Identify which cell holds the provided text, then report its [X, Y] central coordinate. 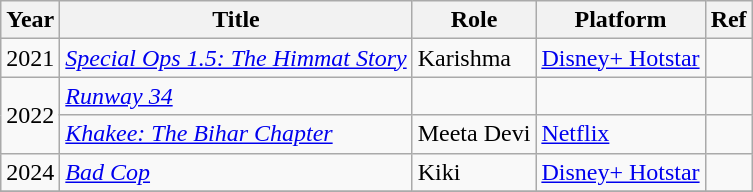
2022 [30, 115]
Karishma [474, 58]
Runway 34 [236, 96]
Kiki [474, 172]
Role [474, 20]
Bad Cop [236, 172]
Special Ops 1.5: The Himmat Story [236, 58]
Platform [620, 20]
2021 [30, 58]
Year [30, 20]
Khakee: The Bihar Chapter [236, 134]
2024 [30, 172]
Title [236, 20]
Netflix [620, 134]
Ref [728, 20]
Meeta Devi [474, 134]
